From the cell containing the given text, extract its center point as [x, y] coordinate. 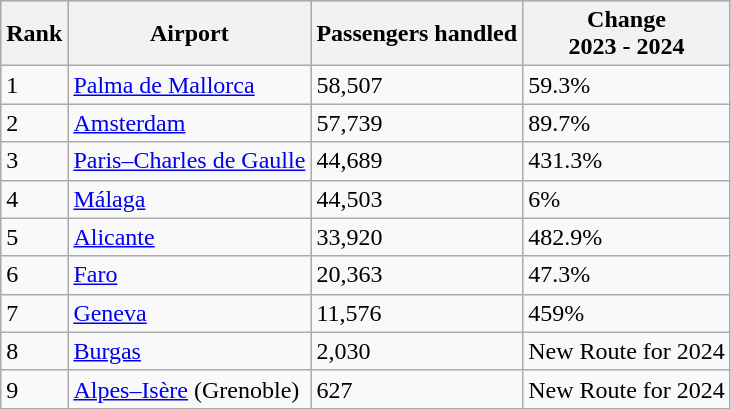
Passengers handled [417, 34]
Alpes–Isère (Grenoble) [190, 389]
Airport [190, 34]
3 [34, 161]
59.3% [627, 85]
Rank [34, 34]
6 [34, 275]
627 [417, 389]
2,030 [417, 351]
431.3% [627, 161]
Málaga [190, 199]
9 [34, 389]
33,920 [417, 237]
Alicante [190, 237]
20,363 [417, 275]
11,576 [417, 313]
57,739 [417, 123]
8 [34, 351]
Change 2023 - 2024 [627, 34]
Geneva [190, 313]
Faro [190, 275]
7 [34, 313]
Amsterdam [190, 123]
2 [34, 123]
Palma de Mallorca [190, 85]
1 [34, 85]
482.9% [627, 237]
459% [627, 313]
44,689 [417, 161]
5 [34, 237]
89.7% [627, 123]
Paris–Charles de Gaulle [190, 161]
44,503 [417, 199]
4 [34, 199]
58,507 [417, 85]
47.3% [627, 275]
6% [627, 199]
Burgas [190, 351]
